Detect which cell encompasses the target text, then output its (x, y) center coordinate. 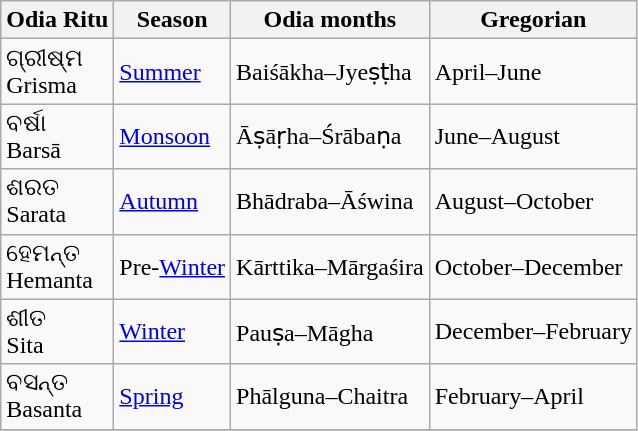
Phālguna–Chaitra (330, 396)
February–April (533, 396)
Bhādraba–Āświna (330, 202)
ଶୀତSita (58, 332)
Pre-Winter (172, 266)
ବର୍ଷାBarsā (58, 136)
Winter (172, 332)
Odia months (330, 20)
Pauṣa–Māgha (330, 332)
ଶରତSarata (58, 202)
Āṣāṛha–Śrābaṇa (330, 136)
Kārttika–Mārgaśira (330, 266)
Monsoon (172, 136)
Gregorian (533, 20)
Autumn (172, 202)
ଗ୍ରୀଷ୍ମGrisma (58, 72)
Spring (172, 396)
April–June (533, 72)
ହେମନ୍ତHemanta (58, 266)
Season (172, 20)
Baiśākha–Jyeṣṭha (330, 72)
ବସନ୍ତBasanta (58, 396)
October–December (533, 266)
Summer (172, 72)
August–October (533, 202)
June–August (533, 136)
December–February (533, 332)
Odia Ritu (58, 20)
